Find where the given text appears and provide that cell's center as (x, y) coordinate. 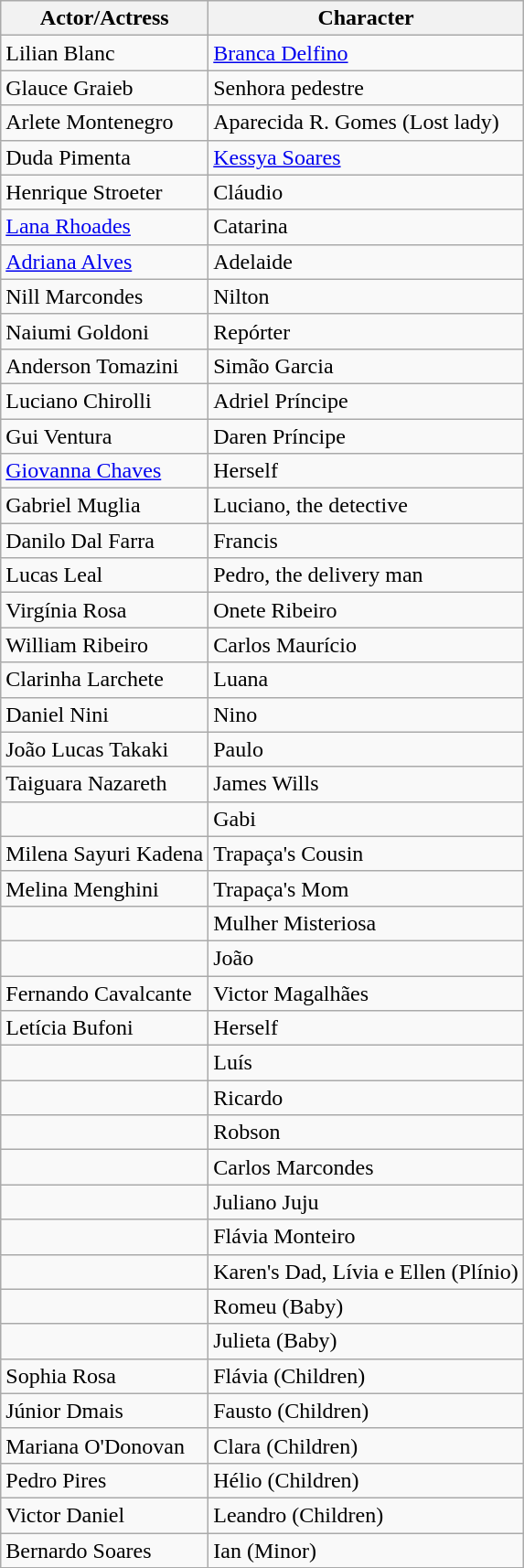
Melina Menghini (104, 888)
Paulo (366, 749)
Milena Sayuri Kadena (104, 854)
Luciano Chirolli (104, 401)
Trapaça's Cousin (366, 854)
Flávia (Children) (366, 1376)
Letícia Bufoni (104, 1028)
Hélio (Children) (366, 1480)
Aparecida R. Gomes (Lost lady) (366, 123)
Victor Magalhães (366, 993)
Lilian Blanc (104, 53)
Anderson Tomazini (104, 366)
Nilton (366, 296)
Francis (366, 541)
Sophia Rosa (104, 1376)
Cláudio (366, 192)
Fausto (Children) (366, 1411)
Victor Daniel (104, 1515)
Julieta (Baby) (366, 1341)
Fernando Cavalcante (104, 993)
Luís (366, 1063)
Ricardo (366, 1098)
Leandro (Children) (366, 1515)
João Lucas Takaki (104, 749)
Duda Pimenta (104, 157)
Kessya Soares (366, 157)
Daren Príncipe (366, 436)
Luciano, the detective (366, 506)
Mariana O'Donovan (104, 1445)
Repórter (366, 331)
Danilo Dal Farra (104, 541)
Glauce Graieb (104, 88)
Lana Rhoades (104, 227)
Lucas Leal (104, 575)
Juliano Juju (366, 1202)
William Ribeiro (104, 645)
João (366, 958)
Bernardo Soares (104, 1551)
Carlos Maurício (366, 645)
Taiguara Nazareth (104, 784)
Nill Marcondes (104, 296)
Henrique Stroeter (104, 192)
Flávia Monteiro (366, 1237)
Daniel Nini (104, 714)
Adriel Príncipe (366, 401)
Clara (Children) (366, 1445)
Virgínia Rosa (104, 610)
Actor/Actress (104, 18)
Senhora pedestre (366, 88)
Robson (366, 1133)
Character (366, 18)
Giovanna Chaves (104, 471)
Nino (366, 714)
Clarinha Larchete (104, 680)
Onete Ribeiro (366, 610)
Gui Ventura (104, 436)
Adelaide (366, 262)
Romeu (Baby) (366, 1306)
Ian (Minor) (366, 1551)
Luana (366, 680)
Júnior Dmais (104, 1411)
Naiumi Goldoni (104, 331)
Pedro Pires (104, 1480)
Trapaça's Mom (366, 888)
Arlete Montenegro (104, 123)
Adriana Alves (104, 262)
Simão Garcia (366, 366)
Mulher Misteriosa (366, 923)
Pedro, the delivery man (366, 575)
Carlos Marcondes (366, 1167)
Gabi (366, 819)
Catarina (366, 227)
James Wills (366, 784)
Gabriel Muglia (104, 506)
Karen's Dad, Lívia e Ellen (Plínio) (366, 1272)
Branca Delfino (366, 53)
